Return the [x, y] coordinate for the center point of the cell that contains the specified text.  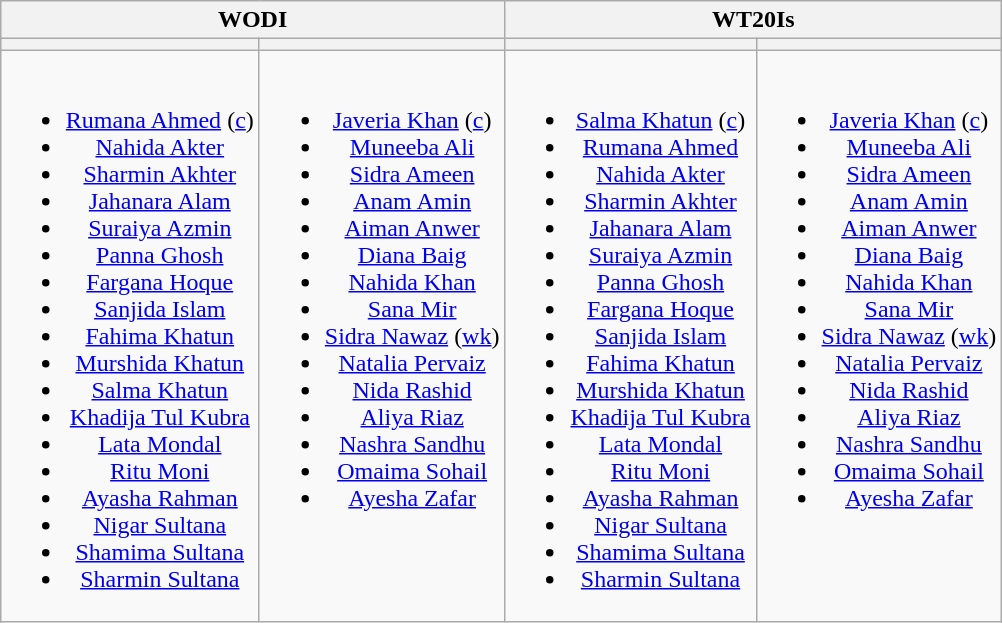
WT20Is [754, 20]
WODI [252, 20]
